Determine the [X, Y] coordinate at the center of the cell enclosing the given text.  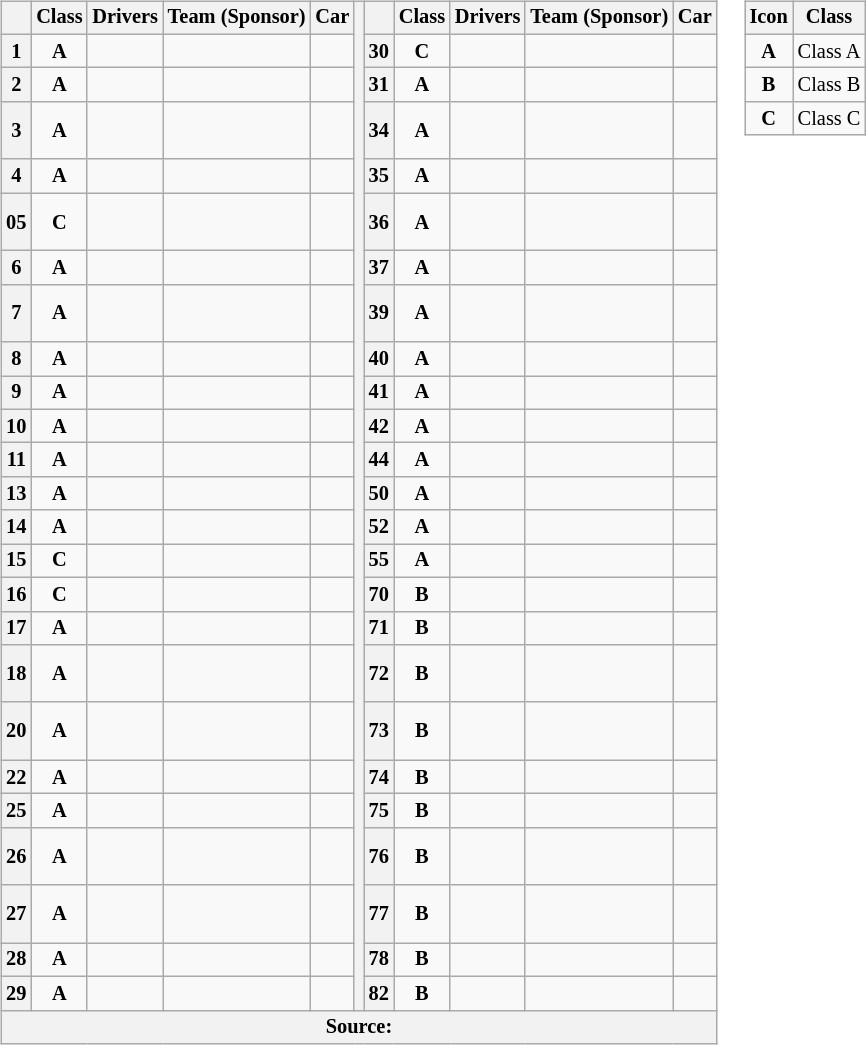
70 [379, 594]
26 [16, 856]
16 [16, 594]
34 [379, 131]
37 [379, 268]
20 [16, 731]
42 [379, 426]
27 [16, 914]
Class C [830, 119]
50 [379, 494]
31 [379, 85]
Class B [830, 85]
6 [16, 268]
11 [16, 460]
1 [16, 51]
7 [16, 313]
Icon [769, 18]
Source: [358, 1027]
72 [379, 674]
76 [379, 856]
36 [379, 222]
3 [16, 131]
8 [16, 359]
Class A [830, 51]
82 [379, 993]
14 [16, 527]
22 [16, 777]
30 [379, 51]
05 [16, 222]
40 [379, 359]
39 [379, 313]
35 [379, 176]
25 [16, 811]
75 [379, 811]
77 [379, 914]
18 [16, 674]
52 [379, 527]
9 [16, 393]
15 [16, 561]
10 [16, 426]
44 [379, 460]
29 [16, 993]
73 [379, 731]
41 [379, 393]
78 [379, 960]
2 [16, 85]
74 [379, 777]
55 [379, 561]
13 [16, 494]
17 [16, 628]
4 [16, 176]
71 [379, 628]
28 [16, 960]
